From the cell containing the given text, extract its center point as (X, Y) coordinate. 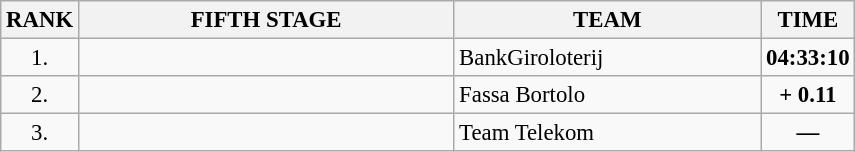
FIFTH STAGE (266, 20)
TEAM (608, 20)
Team Telekom (608, 133)
Fassa Bortolo (608, 95)
RANK (40, 20)
1. (40, 58)
BankGiroloterij (608, 58)
+ 0.11 (808, 95)
— (808, 133)
2. (40, 95)
04:33:10 (808, 58)
TIME (808, 20)
3. (40, 133)
